Determine the [x, y] coordinate at the center of the cell enclosing the given text.  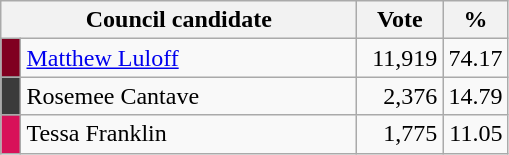
Vote [400, 20]
% [476, 20]
11.05 [476, 134]
Tessa Franklin [189, 134]
2,376 [400, 96]
Rosemee Cantave [189, 96]
11,919 [400, 58]
14.79 [476, 96]
1,775 [400, 134]
74.17 [476, 58]
Council candidate [179, 20]
Matthew Luloff [189, 58]
